Pinpoint the cell where the given text exists, returning its [X, Y] midpoint coordinate. 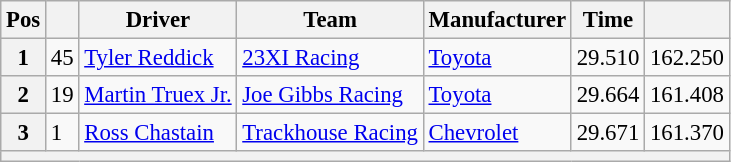
161.408 [688, 95]
Time [608, 20]
3 [24, 133]
Martin Truex Jr. [158, 95]
Ross Chastain [158, 133]
29.510 [608, 58]
Driver [158, 20]
Trackhouse Racing [330, 133]
2 [24, 95]
29.671 [608, 133]
Chevrolet [497, 133]
Pos [24, 20]
23XI Racing [330, 58]
Joe Gibbs Racing [330, 95]
Tyler Reddick [158, 58]
19 [62, 95]
161.370 [688, 133]
162.250 [688, 58]
Team [330, 20]
29.664 [608, 95]
Manufacturer [497, 20]
45 [62, 58]
